Output the [X, Y] coordinate of the center of the cell containing the given text.  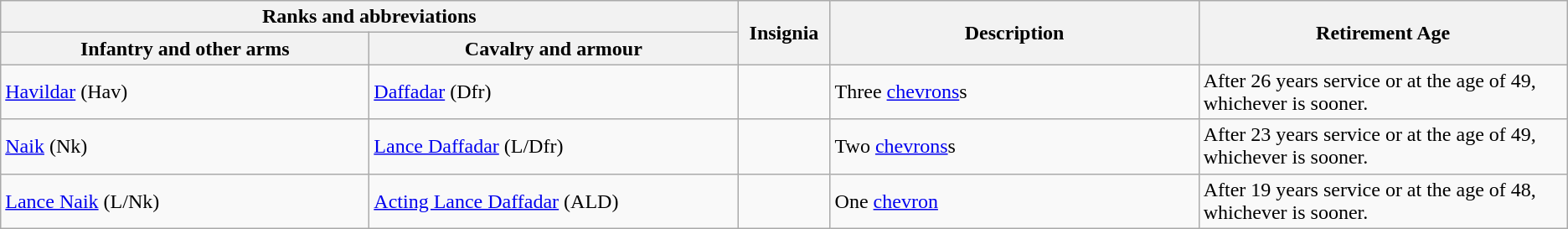
After 23 years service or at the age of 49, whichever is sooner. [1383, 146]
Three chevronss [1014, 92]
Infantry and other arms [185, 49]
Retirement Age [1383, 33]
Acting Lance Daffadar (ALD) [554, 201]
After 19 years service or at the age of 48, whichever is sooner. [1383, 201]
Daffadar (Dfr) [554, 92]
One chevron [1014, 201]
Naik (Nk) [185, 146]
After 26 years service or at the age of 49, whichever is sooner. [1383, 92]
Cavalry and armour [554, 49]
Two chevronss [1014, 146]
Lance Naik (L/Nk) [185, 201]
Lance Daffadar (L/Dfr) [554, 146]
Ranks and abbreviations [369, 17]
Insignia [784, 33]
Description [1014, 33]
Havildar (Hav) [185, 92]
